Locate the cell with the specified text and output its (X, Y) center coordinate. 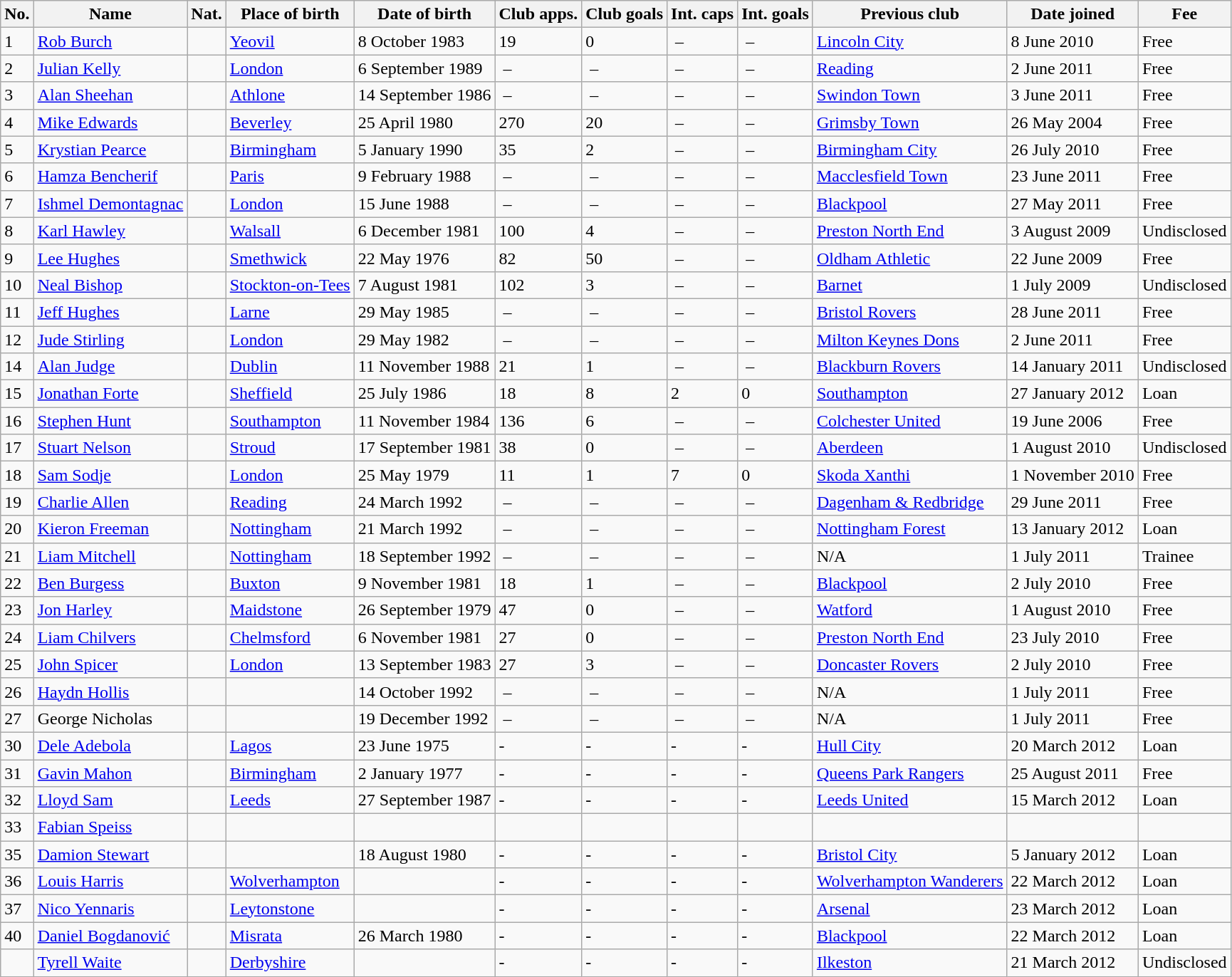
Larne (290, 312)
Nottingham Forest (910, 529)
Trainee (1184, 556)
29 June 2011 (1072, 502)
23 July 2010 (1072, 637)
100 (538, 231)
33 (17, 827)
Liam Mitchell (110, 556)
Bristol City (910, 855)
Mike Edwards (110, 122)
Louis Harris (110, 882)
Club goals (625, 14)
23 March 2012 (1072, 909)
25 August 2011 (1072, 773)
19 December 1992 (424, 719)
Dublin (290, 367)
Hull City (910, 746)
Gavin Mahon (110, 773)
Sam Sodje (110, 475)
29 May 1985 (424, 312)
11 November 1988 (424, 367)
Beverley (290, 122)
Sheffield (290, 394)
13 September 1983 (424, 664)
Colchester United (910, 421)
5 (17, 150)
Birmingham City (910, 150)
Misrata (290, 936)
31 (17, 773)
Rob Burch (110, 41)
14 October 1992 (424, 691)
Derbyshire (290, 963)
18 September 1992 (424, 556)
37 (17, 909)
Int. caps (702, 14)
Lloyd Sam (110, 800)
Charlie Allen (110, 502)
Name (110, 14)
6 September 1989 (424, 68)
1 July 2009 (1072, 285)
Arsenal (910, 909)
Neal Bishop (110, 285)
82 (538, 258)
Yeovil (290, 41)
11 November 1984 (424, 421)
15 June 1988 (424, 204)
23 (17, 610)
3 June 2011 (1072, 95)
16 (17, 421)
Wolverhampton Wanderers (910, 882)
24 (17, 637)
Haydn Hollis (110, 691)
Athlone (290, 95)
270 (538, 122)
24 March 1992 (424, 502)
Doncaster Rovers (910, 664)
15 (17, 394)
40 (17, 936)
6 November 1981 (424, 637)
Jeff Hughes (110, 312)
Ilkeston (910, 963)
27 January 2012 (1072, 394)
10 (17, 285)
19 June 2006 (1072, 421)
38 (538, 448)
Julian Kelly (110, 68)
Skoda Xanthi (910, 475)
Macclesfield Town (910, 177)
13 January 2012 (1072, 529)
Maidstone (290, 610)
Ishmel Demontagnac (110, 204)
Paris (290, 177)
Krystian Pearce (110, 150)
Lagos (290, 746)
Jonathan Forte (110, 394)
Nat. (207, 14)
26 July 2010 (1072, 150)
Blackburn Rovers (910, 367)
Damion Stewart (110, 855)
7 August 1981 (424, 285)
15 March 2012 (1072, 800)
21 March 1992 (424, 529)
14 (17, 367)
Alan Sheehan (110, 95)
Queens Park Rangers (910, 773)
36 (17, 882)
Jude Stirling (110, 340)
Club apps. (538, 14)
Alan Judge (110, 367)
22 June 2009 (1072, 258)
Hamza Bencherif (110, 177)
26 May 2004 (1072, 122)
25 April 1980 (424, 122)
No. (17, 14)
Karl Hawley (110, 231)
25 (17, 664)
Dele Adebola (110, 746)
14 September 1986 (424, 95)
Wolverhampton (290, 882)
Stephen Hunt (110, 421)
Daniel Bogdanović (110, 936)
Stuart Nelson (110, 448)
9 November 1981 (424, 583)
50 (625, 258)
5 January 2012 (1072, 855)
Fee (1184, 14)
Int. goals (776, 14)
Jon Harley (110, 610)
Bristol Rovers (910, 312)
6 December 1981 (424, 231)
George Nicholas (110, 719)
Walsall (290, 231)
26 September 1979 (424, 610)
2 January 1977 (424, 773)
Liam Chilvers (110, 637)
22 May 1976 (424, 258)
9 (17, 258)
Kieron Freeman (110, 529)
20 March 2012 (1072, 746)
30 (17, 746)
Date of birth (424, 14)
23 June 2011 (1072, 177)
Leeds United (910, 800)
26 (17, 691)
21 March 2012 (1072, 963)
26 March 1980 (424, 936)
3 August 2009 (1072, 231)
Milton Keynes Dons (910, 340)
Place of birth (290, 14)
9 February 1988 (424, 177)
14 January 2011 (1072, 367)
29 May 1982 (424, 340)
John Spicer (110, 664)
Watford (910, 610)
Nico Yennaris (110, 909)
Tyrell Waite (110, 963)
Smethwick (290, 258)
Stroud (290, 448)
28 June 2011 (1072, 312)
5 January 1990 (424, 150)
27 May 2011 (1072, 204)
8 June 2010 (1072, 41)
Dagenham & Redbridge (910, 502)
Oldham Athletic (910, 258)
Leeds (290, 800)
17 (17, 448)
8 October 1983 (424, 41)
47 (538, 610)
1 November 2010 (1072, 475)
Date joined (1072, 14)
25 May 1979 (424, 475)
136 (538, 421)
32 (17, 800)
22 (17, 583)
Previous club (910, 14)
Swindon Town (910, 95)
Stockton-on-Tees (290, 285)
Grimsby Town (910, 122)
23 June 1975 (424, 746)
Barnet (910, 285)
102 (538, 285)
Leytonstone (290, 909)
Aberdeen (910, 448)
Lincoln City (910, 41)
12 (17, 340)
Chelmsford (290, 637)
17 September 1981 (424, 448)
18 August 1980 (424, 855)
Buxton (290, 583)
27 September 1987 (424, 800)
Fabian Speiss (110, 827)
Lee Hughes (110, 258)
Ben Burgess (110, 583)
25 July 1986 (424, 394)
